Find where the given text appears and provide that cell's center as (X, Y) coordinate. 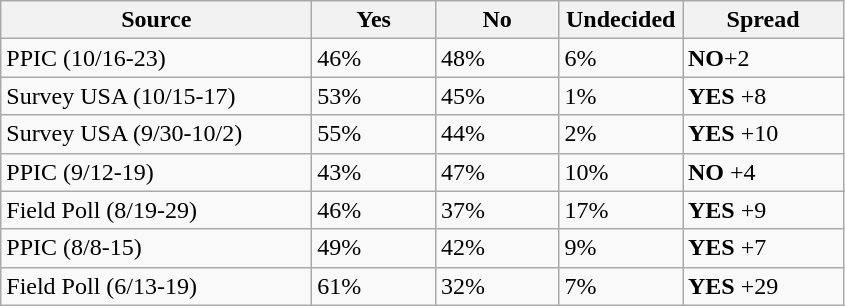
YES +29 (762, 286)
37% (497, 210)
Spread (762, 20)
61% (374, 286)
55% (374, 134)
YES +10 (762, 134)
YES +9 (762, 210)
PPIC (9/12-19) (156, 172)
44% (497, 134)
Field Poll (8/19-29) (156, 210)
48% (497, 58)
YES +8 (762, 96)
Survey USA (10/15-17) (156, 96)
PPIC (8/8-15) (156, 248)
No (497, 20)
PPIC (10/16-23) (156, 58)
NO+2 (762, 58)
10% (621, 172)
42% (497, 248)
32% (497, 286)
Field Poll (6/13-19) (156, 286)
Source (156, 20)
49% (374, 248)
17% (621, 210)
YES +7 (762, 248)
7% (621, 286)
47% (497, 172)
2% (621, 134)
Undecided (621, 20)
NO +4 (762, 172)
43% (374, 172)
45% (497, 96)
6% (621, 58)
53% (374, 96)
1% (621, 96)
Yes (374, 20)
9% (621, 248)
Survey USA (9/30-10/2) (156, 134)
